Pinpoint the cell where the given text exists, returning its [X, Y] midpoint coordinate. 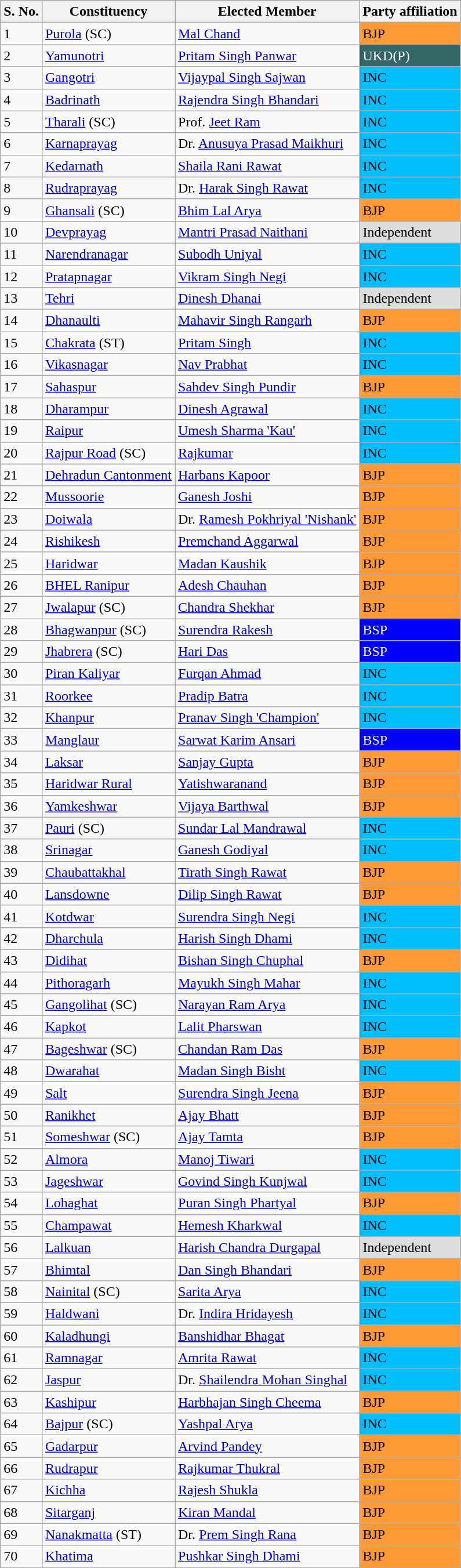
Dharampur [108, 409]
Dharchula [108, 938]
Mal Chand [267, 34]
57 [21, 1269]
70 [21, 1556]
Mayukh Singh Mahar [267, 983]
Pradip Batra [267, 696]
46 [21, 1027]
Ganesh Godiyal [267, 850]
Gangolihat (SC) [108, 1005]
Nanakmatta (ST) [108, 1534]
9 [21, 210]
Dr. Harak Singh Rawat [267, 188]
Rajkumar Thukral [267, 1468]
Dr. Indira Hridayesh [267, 1313]
Srinagar [108, 850]
Karnaprayag [108, 144]
Bhagwanpur (SC) [108, 629]
Badrinath [108, 100]
Dwarahat [108, 1071]
Mussoorie [108, 497]
Jaspur [108, 1380]
Rajkumar [267, 453]
Khatima [108, 1556]
Someshwar (SC) [108, 1137]
34 [21, 762]
Surendra Singh Jeena [267, 1093]
4 [21, 100]
27 [21, 607]
Purola (SC) [108, 34]
54 [21, 1203]
Laksar [108, 762]
3 [21, 78]
53 [21, 1181]
Rishikesh [108, 541]
Dr. Shailendra Mohan Singhal [267, 1380]
Jwalapur (SC) [108, 607]
Ranikhet [108, 1115]
24 [21, 541]
Kashipur [108, 1402]
15 [21, 343]
7 [21, 166]
52 [21, 1159]
Doiwala [108, 519]
Ramnagar [108, 1358]
Rudrapur [108, 1468]
16 [21, 365]
20 [21, 453]
Gadarpur [108, 1446]
60 [21, 1335]
10 [21, 232]
Surendra Singh Negi [267, 916]
Kedarnath [108, 166]
Jageshwar [108, 1181]
Elected Member [267, 12]
47 [21, 1049]
45 [21, 1005]
61 [21, 1358]
Gangotri [108, 78]
Dehradun Cantonment [108, 475]
Hari Das [267, 652]
48 [21, 1071]
Subodh Uniyal [267, 254]
Pithoragarh [108, 983]
Chaubattakhal [108, 872]
37 [21, 828]
67 [21, 1490]
5 [21, 122]
Lohaghat [108, 1203]
Harish Singh Dhami [267, 938]
22 [21, 497]
Mahavir Singh Rangarh [267, 321]
Yamunotri [108, 56]
43 [21, 960]
41 [21, 916]
Hemesh Kharkwal [267, 1225]
Surendra Rakesh [267, 629]
8 [21, 188]
Ganesh Joshi [267, 497]
Rudraprayag [108, 188]
Kiran Mandal [267, 1512]
30 [21, 674]
28 [21, 629]
Roorkee [108, 696]
21 [21, 475]
Pushkar Singh Dhami [267, 1556]
Sanjay Gupta [267, 762]
Kapkot [108, 1027]
Vijaya Barthwal [267, 806]
Jhabrera (SC) [108, 652]
Haldwani [108, 1313]
Narayan Ram Arya [267, 1005]
Chandra Shekhar [267, 607]
Puran Singh Phartyal [267, 1203]
Vijaypal Singh Sajwan [267, 78]
Nainital (SC) [108, 1291]
Madan Singh Bisht [267, 1071]
Raipur [108, 431]
Pritam Singh [267, 343]
42 [21, 938]
Champawat [108, 1225]
55 [21, 1225]
Vikasnagar [108, 365]
Amrita Rawat [267, 1358]
Madan Kaushik [267, 563]
33 [21, 740]
40 [21, 894]
49 [21, 1093]
11 [21, 254]
65 [21, 1446]
Harbans Kapoor [267, 475]
Sitarganj [108, 1512]
Sarwat Karim Ansari [267, 740]
Dr. Prem Singh Rana [267, 1534]
35 [21, 784]
Mantri Prasad Naithani [267, 232]
Salt [108, 1093]
63 [21, 1402]
Furqan Ahmad [267, 674]
59 [21, 1313]
Ghansali (SC) [108, 210]
2 [21, 56]
Bajpur (SC) [108, 1424]
Dhanaulti [108, 321]
Sarita Arya [267, 1291]
Pritam Singh Panwar [267, 56]
Yatishwaranand [267, 784]
18 [21, 409]
Vikram Singh Negi [267, 277]
Chandan Ram Das [267, 1049]
BHEL Ranipur [108, 585]
UKD(P) [410, 56]
Narendranagar [108, 254]
1 [21, 34]
39 [21, 872]
23 [21, 519]
Rajesh Shukla [267, 1490]
Chakrata (ST) [108, 343]
Banshidhar Bhagat [267, 1335]
Shaila Rani Rawat [267, 166]
Kaladhungi [108, 1335]
12 [21, 277]
44 [21, 983]
58 [21, 1291]
Dr. Ramesh Pokhriyal 'Nishank' [267, 519]
Rajpur Road (SC) [108, 453]
Pranav Singh 'Champion' [267, 718]
Arvind Pandey [267, 1446]
36 [21, 806]
Sundar Lal Mandrawal [267, 828]
Tehri [108, 299]
31 [21, 696]
Devprayag [108, 232]
Adesh Chauhan [267, 585]
6 [21, 144]
Kichha [108, 1490]
Nav Prabhat [267, 365]
66 [21, 1468]
Almora [108, 1159]
Kotdwar [108, 916]
Rajendra Singh Bhandari [267, 100]
Prof. Jeet Ram [267, 122]
64 [21, 1424]
38 [21, 850]
Dilip Singh Rawat [267, 894]
Ajay Bhatt [267, 1115]
Premchand Aggarwal [267, 541]
Harish Chandra Durgapal [267, 1247]
32 [21, 718]
56 [21, 1247]
Bageshwar (SC) [108, 1049]
29 [21, 652]
Sahaspur [108, 387]
Khanpur [108, 718]
68 [21, 1512]
S. No. [21, 12]
51 [21, 1137]
69 [21, 1534]
Pratapnagar [108, 277]
Lalit Pharswan [267, 1027]
14 [21, 321]
Dr. Anusuya Prasad Maikhuri [267, 144]
Umesh Sharma 'Kau' [267, 431]
62 [21, 1380]
Dan Singh Bhandari [267, 1269]
Haridwar Rural [108, 784]
Ajay Tamta [267, 1137]
Manoj Tiwari [267, 1159]
Pauri (SC) [108, 828]
Manglaur [108, 740]
Yashpal Arya [267, 1424]
Dinesh Agrawal [267, 409]
Piran Kaliyar [108, 674]
Haridwar [108, 563]
50 [21, 1115]
Tirath Singh Rawat [267, 872]
17 [21, 387]
Constituency [108, 12]
Lalkuan [108, 1247]
Yamkeshwar [108, 806]
13 [21, 299]
Dinesh Dhanai [267, 299]
Govind Singh Kunjwal [267, 1181]
Bhimtal [108, 1269]
Bhim Lal Arya [267, 210]
Lansdowne [108, 894]
26 [21, 585]
25 [21, 563]
Bishan Singh Chuphal [267, 960]
Sahdev Singh Pundir [267, 387]
Tharali (SC) [108, 122]
Didihat [108, 960]
19 [21, 431]
Party affiliation [410, 12]
Harbhajan Singh Cheema [267, 1402]
